Provide the (X, Y) coordinate of the cell's center where the given text is located.  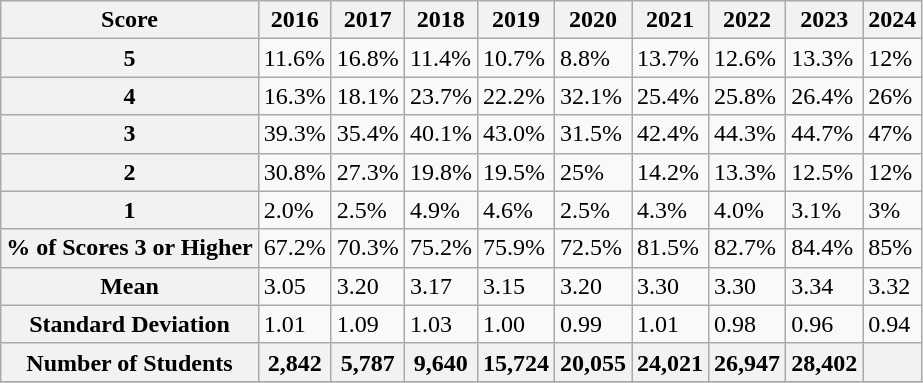
3.05 (294, 286)
43.0% (516, 134)
4.9% (440, 210)
2,842 (294, 362)
19.8% (440, 172)
2021 (670, 20)
72.5% (592, 248)
10.7% (516, 58)
47% (892, 134)
32.1% (592, 96)
30.8% (294, 172)
2023 (824, 20)
16.3% (294, 96)
15,724 (516, 362)
22.2% (516, 96)
44.3% (748, 134)
2016 (294, 20)
5 (130, 58)
Standard Deviation (130, 324)
4.3% (670, 210)
3.34 (824, 286)
2018 (440, 20)
75.2% (440, 248)
1.00 (516, 324)
20,055 (592, 362)
26.4% (824, 96)
9,640 (440, 362)
2 (130, 172)
0.96 (824, 324)
0.98 (748, 324)
82.7% (748, 248)
3.17 (440, 286)
2020 (592, 20)
16.8% (368, 58)
1 (130, 210)
3% (892, 210)
2022 (748, 20)
% of Scores 3 or Higher (130, 248)
84.4% (824, 248)
13.7% (670, 58)
75.9% (516, 248)
Mean (130, 286)
44.7% (824, 134)
85% (892, 248)
26,947 (748, 362)
70.3% (368, 248)
2024 (892, 20)
35.4% (368, 134)
3.1% (824, 210)
25.8% (748, 96)
27.3% (368, 172)
3 (130, 134)
19.5% (516, 172)
40.1% (440, 134)
2017 (368, 20)
4.0% (748, 210)
3.15 (516, 286)
12.5% (824, 172)
5,787 (368, 362)
11.6% (294, 58)
4.6% (516, 210)
0.99 (592, 324)
14.2% (670, 172)
2.0% (294, 210)
0.94 (892, 324)
12.6% (748, 58)
81.5% (670, 248)
25% (592, 172)
4 (130, 96)
23.7% (440, 96)
1.09 (368, 324)
8.8% (592, 58)
3.32 (892, 286)
42.4% (670, 134)
26% (892, 96)
11.4% (440, 58)
31.5% (592, 134)
Score (130, 20)
24,021 (670, 362)
28,402 (824, 362)
1.03 (440, 324)
2019 (516, 20)
25.4% (670, 96)
Number of Students (130, 362)
18.1% (368, 96)
67.2% (294, 248)
39.3% (294, 134)
